Extract the [X, Y] coordinate from the center of the cell holding the provided text.  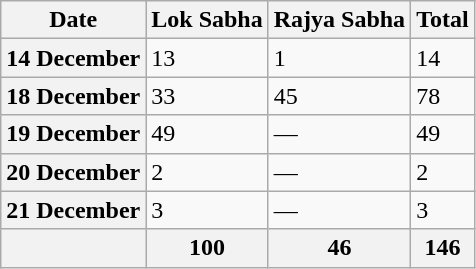
Lok Sabha [207, 20]
Total [443, 20]
19 December [74, 134]
46 [339, 248]
14 December [74, 58]
33 [207, 96]
45 [339, 96]
146 [443, 248]
20 December [74, 172]
78 [443, 96]
100 [207, 248]
Date [74, 20]
21 December [74, 210]
18 December [74, 96]
13 [207, 58]
Rajya Sabha [339, 20]
14 [443, 58]
1 [339, 58]
